Provide the (x, y) coordinate of the cell's center where the given text is located.  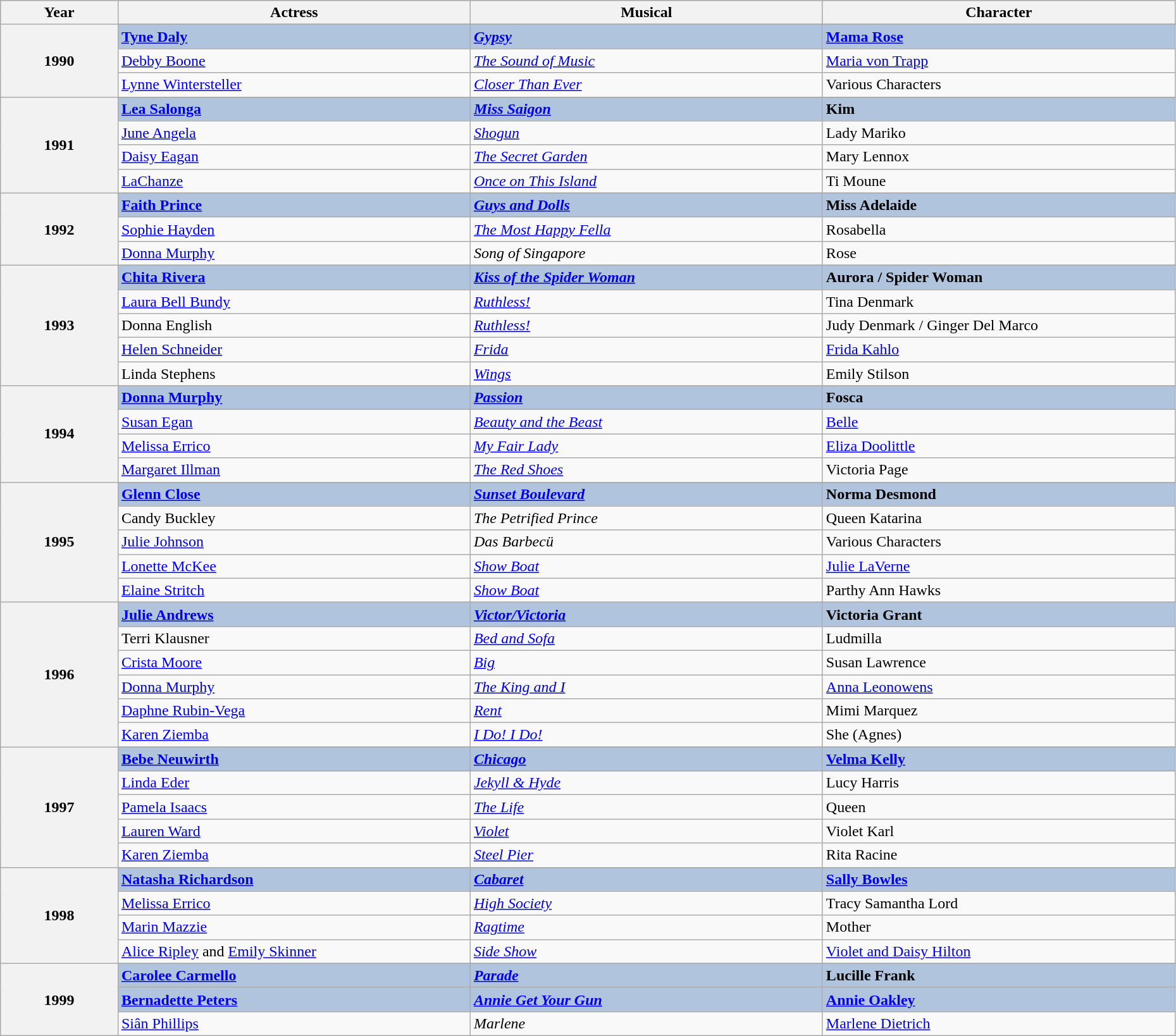
Rita Racine (998, 855)
Victor/Victoria (647, 614)
1994 (59, 434)
LaChanze (294, 181)
Ti Moune (998, 181)
Sally Bowles (998, 879)
Fosca (998, 398)
Daisy Eagan (294, 157)
The Most Happy Fella (647, 229)
The Secret Garden (647, 157)
1998 (59, 915)
Side Show (647, 951)
Alice Ripley and Emily Skinner (294, 951)
Susan Egan (294, 422)
I Do! I Do! (647, 735)
Parade (647, 975)
Frida (647, 350)
Violet Karl (998, 831)
Chicago (647, 759)
Marlene Dietrich (998, 1023)
Shogun (647, 133)
Carolee Carmello (294, 975)
Eliza Doolittle (998, 446)
Wings (647, 374)
Violet (647, 831)
Closer Than Ever (647, 85)
Candy Buckley (294, 518)
Das Barbecü (647, 542)
Belle (998, 422)
Victoria Grant (998, 614)
Parthy Ann Hawks (998, 590)
Bebe Neuwirth (294, 759)
Gypsy (647, 37)
1997 (59, 807)
Elaine Stritch (294, 590)
1995 (59, 542)
My Fair Lady (647, 446)
Crista Moore (294, 662)
June Angela (294, 133)
Anna Leonowens (998, 686)
1996 (59, 674)
Lady Mariko (998, 133)
Margaret Illman (294, 470)
1992 (59, 229)
Kim (998, 109)
Laura Bell Bundy (294, 302)
Mary Lennox (998, 157)
Victoria Page (998, 470)
Julie LaVerne (998, 566)
Julie Johnson (294, 542)
The Life (647, 807)
Mimi Marquez (998, 711)
Ragtime (647, 927)
Glenn Close (294, 494)
Norma Desmond (998, 494)
Steel Pier (647, 855)
Ludmilla (998, 638)
High Society (647, 903)
Rosabella (998, 229)
Linda Stephens (294, 374)
1990 (59, 61)
Natasha Richardson (294, 879)
Miss Saigon (647, 109)
The Red Shoes (647, 470)
Song of Singapore (647, 253)
Tracy Samantha Lord (998, 903)
Once on This Island (647, 181)
Julie Andrews (294, 614)
1991 (59, 145)
Violet and Daisy Hilton (998, 951)
Big (647, 662)
Character (998, 13)
Frida Kahlo (998, 350)
Susan Lawrence (998, 662)
Guys and Dolls (647, 205)
Linda Eder (294, 783)
Miss Adelaide (998, 205)
Pamela Isaacs (294, 807)
Bernadette Peters (294, 999)
Aurora / Spider Woman (998, 277)
Queen Katarina (998, 518)
Maria von Trapp (998, 61)
Lucy Harris (998, 783)
Donna English (294, 326)
Faith Prince (294, 205)
Marin Mazzie (294, 927)
Year (59, 13)
Debby Boone (294, 61)
Rose (998, 253)
Jekyll & Hyde (647, 783)
Velma Kelly (998, 759)
Rent (647, 711)
Bed and Sofa (647, 638)
The Petrified Prince (647, 518)
Judy Denmark / Ginger Del Marco (998, 326)
Tyne Daly (294, 37)
The Sound of Music (647, 61)
Kiss of the Spider Woman (647, 277)
Mother (998, 927)
Lonette McKee (294, 566)
Lynne Wintersteller (294, 85)
Chita Rivera (294, 277)
Mama Rose (998, 37)
Annie Oakley (998, 999)
The King and I (647, 686)
Lauren Ward (294, 831)
Musical (647, 13)
Queen (998, 807)
Actress (294, 13)
Emily Stilson (998, 374)
Helen Schneider (294, 350)
1999 (59, 999)
Sunset Boulevard (647, 494)
She (Agnes) (998, 735)
Terri Klausner (294, 638)
Lucille Frank (998, 975)
Marlene (647, 1023)
Beauty and the Beast (647, 422)
Tina Denmark (998, 302)
Passion (647, 398)
Daphne Rubin-Vega (294, 711)
Annie Get Your Gun (647, 999)
Lea Salonga (294, 109)
Sophie Hayden (294, 229)
Siân Phillips (294, 1023)
1993 (59, 325)
Cabaret (647, 879)
